Output the [x, y] coordinate of the center of the cell containing the given text.  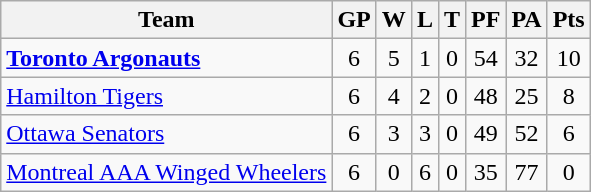
32 [526, 58]
35 [485, 172]
Hamilton Tigers [166, 96]
1 [424, 58]
GP [354, 20]
54 [485, 58]
25 [526, 96]
48 [485, 96]
T [452, 20]
PF [485, 20]
Team [166, 20]
L [424, 20]
4 [394, 96]
Toronto Argonauts [166, 58]
Montreal AAA Winged Wheelers [166, 172]
49 [485, 134]
Ottawa Senators [166, 134]
PA [526, 20]
Pts [568, 20]
52 [526, 134]
10 [568, 58]
8 [568, 96]
77 [526, 172]
W [394, 20]
5 [394, 58]
2 [424, 96]
